Return [X, Y] of the center of cell containing provided text 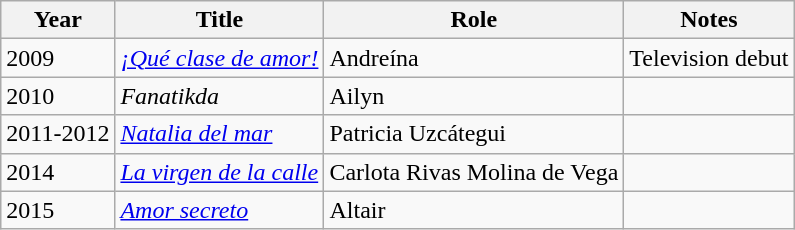
2014 [58, 172]
Ailyn [474, 96]
Patricia Uzcátegui [474, 134]
Andreína [474, 58]
La virgen de la calle [220, 172]
Role [474, 20]
Year [58, 20]
2010 [58, 96]
Notes [709, 20]
Fanatikda [220, 96]
Television debut [709, 58]
¡Qué clase de amor! [220, 58]
2009 [58, 58]
2015 [58, 210]
Altair [474, 210]
Carlota Rivas Molina de Vega [474, 172]
Natalia del mar [220, 134]
Amor secreto [220, 210]
2011-2012 [58, 134]
Title [220, 20]
